Scan for the cell matching the given text and deliver its (X, Y) coordinate at center. 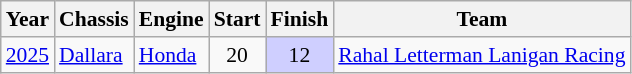
Rahal Letterman Lanigan Racing (482, 55)
Dallara (94, 55)
20 (238, 55)
Finish (300, 19)
2025 (28, 55)
12 (300, 55)
Year (28, 19)
Start (238, 19)
Chassis (94, 19)
Engine (172, 19)
Team (482, 19)
Honda (172, 55)
